Return (X, Y) of the center of cell containing provided text 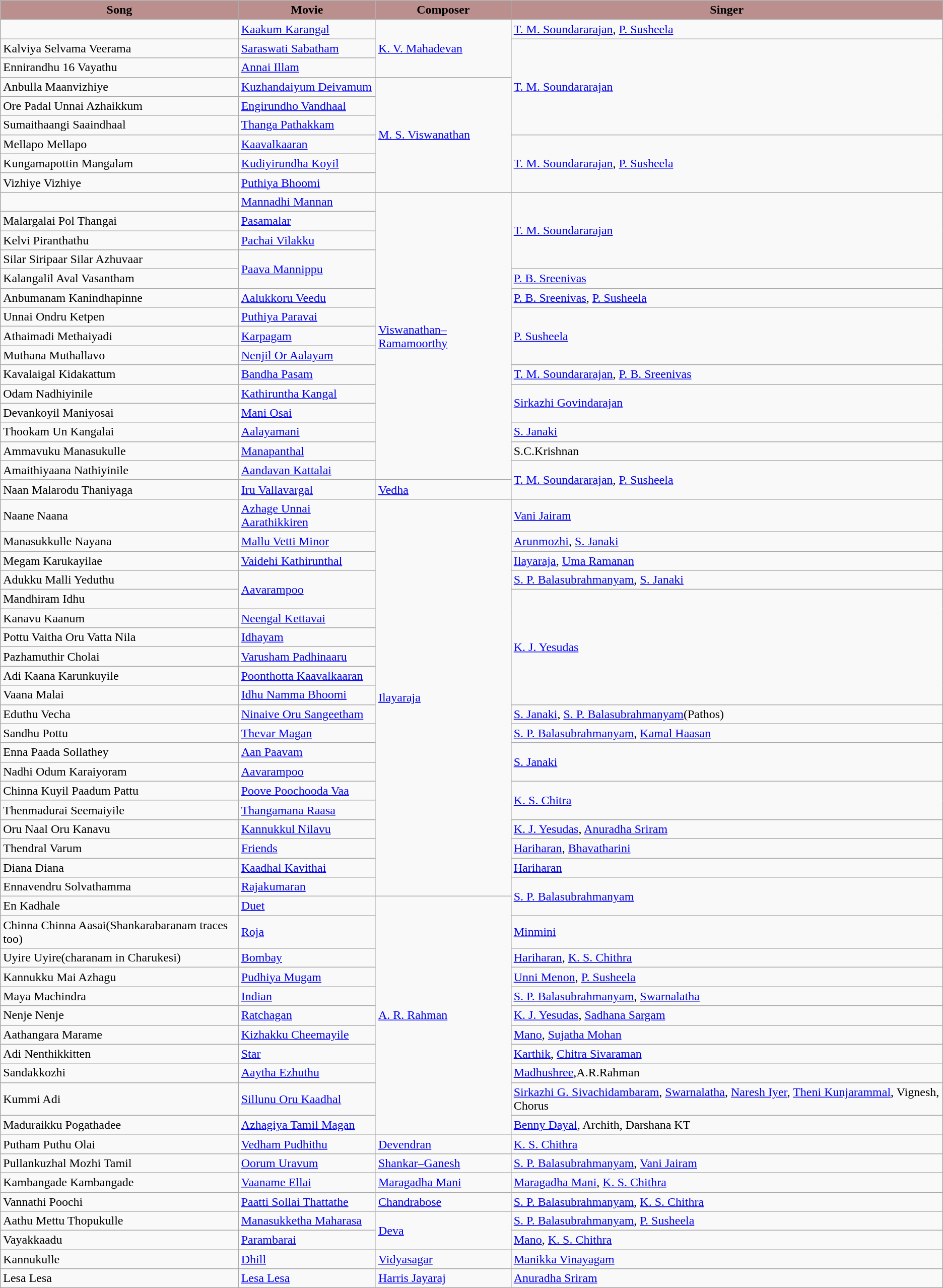
Manapanthal (307, 451)
Idhu Namma Bhoomi (307, 695)
Odam Nadhiyinile (119, 394)
Ore Padal Unnai Azhaikkum (119, 106)
Nadhi Odum Karaiyoram (119, 771)
Poove Poochooda Vaa (307, 791)
Duet (307, 906)
Anuradha Sriram (726, 1278)
Manikka Vinayagam (726, 1259)
Maduraikku Pogathadee (119, 1125)
S. P. Balasubrahmanyam, Vani Jairam (726, 1163)
Pasamalar (307, 221)
Anbumanam Kanindhapinne (119, 298)
Maragadha Mani (443, 1182)
Vani Jairam (726, 515)
T. M. Soundararajan, P. B. Sreenivas (726, 374)
Thanga Pathakkam (307, 125)
Kannukulle (119, 1259)
Madhushree,A.R.Rahman (726, 1073)
Ninaive Oru Sangeetham (307, 714)
Kuzhandaiyum Deivamum (307, 87)
Mannadhi Mannan (307, 202)
Neengal Kettavai (307, 618)
Azhage Unnai Aarathikkiren (307, 515)
Mani Osai (307, 413)
Saraswati Sabatham (307, 48)
S.C.Krishnan (726, 451)
Kavalaigal Kidakattum (119, 374)
Roja (307, 932)
Aan Paavam (307, 752)
Kaadhal Kavithai (307, 867)
Composer (443, 10)
Malargalai Pol Thangai (119, 221)
Sirkazhi G. Sivachidambaram, Swarnalatha, Naresh Iyer, Theni Kunjarammal, Vignesh, Chorus (726, 1099)
Movie (307, 10)
Paava Mannippu (307, 269)
Diana Diana (119, 867)
Thookam Un Kangalai (119, 432)
Kungamapottin Mangalam (119, 163)
Shankar–Ganesh (443, 1163)
Chinna Chinna Aasai(Shankarabaranam traces too) (119, 932)
Vaana Malai (119, 695)
S. P. Balasubrahmanyam, Swarnalatha (726, 996)
Kanavu Kaanum (119, 618)
Unni Menon, P. Susheela (726, 977)
Puthiya Bhoomi (307, 182)
Deva (443, 1231)
Friends (307, 848)
Sirkazhi Govindarajan (726, 403)
K. J. Yesudas, Sadhana Sargam (726, 1015)
Kathiruntha Kangal (307, 394)
Vedha (443, 489)
Song (119, 10)
Aaytha Ezhuthu (307, 1073)
Kaakum Karangal (307, 29)
Pazhamuthir Cholai (119, 657)
Puthiya Paravai (307, 317)
Manasukketha Maharasa (307, 1221)
Varusham Padhinaaru (307, 657)
P. Susheela (726, 336)
Idhayam (307, 637)
S. Janaki, S. P. Balasubrahmanyam(Pathos) (726, 714)
Silar Siripaar Silar Azhuvaar (119, 260)
K. V. Mahadevan (443, 48)
Anbulla Maanvizhiye (119, 87)
Mano, Sujatha Mohan (726, 1035)
Kalangalil Aval Vasantham (119, 279)
Pottu Vaitha Oru Vatta Nila (119, 637)
Ilayaraja, Uma Ramanan (726, 561)
Devankoyil Maniyosai (119, 413)
Muthana Muthallavo (119, 355)
Pachai Vilakku (307, 240)
Hariharan, K. S. Chithra (726, 958)
Ennirandhu 16 Vayathu (119, 68)
Vaidehi Kathirunthal (307, 561)
Parambarai (307, 1240)
Minmini (726, 932)
Aalukkoru Veedu (307, 298)
Chandrabose (443, 1202)
Thangamana Raasa (307, 810)
Chinna Kuyil Paadum Pattu (119, 791)
Vizhiye Vizhiye (119, 182)
Athaimadi Methaiyadi (119, 336)
Bombay (307, 958)
Kizhakku Cheemayile (307, 1035)
S. P. Balasubrahmanyam, K. S. Chithra (726, 1202)
Megam Karukayilae (119, 561)
Mellapo Mellapo (119, 144)
Karpagam (307, 336)
Bandha Pasam (307, 374)
A. R. Rahman (443, 1016)
Thevar Magan (307, 733)
Indian (307, 996)
P. B. Sreenivas (726, 279)
Adi Kaana Karunkuyile (119, 676)
Mallu Vetti Minor (307, 541)
Sandhu Pottu (119, 733)
Eduthu Vecha (119, 714)
S. P. Balasubrahmanyam, P. Susheela (726, 1221)
Viswanathan–Ramamoorthy (443, 336)
Vedham Pudhithu (307, 1144)
Ratchagan (307, 1015)
Star (307, 1054)
Maragadha Mani, K. S. Chithra (726, 1182)
Poonthotta Kaavalkaaran (307, 676)
Amaithiyaana Nathiyinile (119, 470)
Putham Puthu Olai (119, 1144)
Annai Illam (307, 68)
Pudhiya Mugam (307, 977)
K. J. Yesudas (726, 647)
Vidyasagar (443, 1259)
Vannathi Poochi (119, 1202)
Vaaname Ellai (307, 1182)
Thendral Varum (119, 848)
Harris Jayaraj (443, 1278)
Oorum Uravum (307, 1163)
Uyire Uyire(charanam in Charukesi) (119, 958)
Devendran (443, 1144)
Kaavalkaaran (307, 144)
En Kadhale (119, 906)
Nenjil Or Aalayam (307, 355)
Mano, K. S. Chithra (726, 1240)
Kummi Adi (119, 1099)
Unnai Ondru Ketpen (119, 317)
Kudiyirundha Koyil (307, 163)
Dhill (307, 1259)
Adi Nenthikkitten (119, 1054)
P. B. Sreenivas, P. Susheela (726, 298)
Ilayaraja (443, 697)
Enna Paada Sollathey (119, 752)
Singer (726, 10)
Nenje Nenje (119, 1015)
Maya Machindra (119, 996)
Iru Vallavargal (307, 489)
Hariharan (726, 867)
Pullankuzhal Mozhi Tamil (119, 1163)
Naane Naana (119, 515)
S. P. Balasubrahmanyam (726, 896)
Mandhiram Idhu (119, 599)
Adukku Malli Yeduthu (119, 580)
Arunmozhi, S. Janaki (726, 541)
Aandavan Kattalai (307, 470)
Kambangade Kambangade (119, 1182)
Azhagiya Tamil Magan (307, 1125)
S. P. Balasubrahmanyam, S. Janaki (726, 580)
Manasukkulle Nayana (119, 541)
M. S. Viswanathan (443, 135)
Kelvi Piranthathu (119, 240)
Hariharan, Bhavatharini (726, 848)
K. J. Yesudas, Anuradha Sriram (726, 829)
Sandakkozhi (119, 1073)
Rajakumaran (307, 887)
Vayakkaadu (119, 1240)
Benny Dayal, Archith, Darshana KT (726, 1125)
Kannukkul Nilavu (307, 829)
Aathangara Marame (119, 1035)
Naan Malarodu Thaniyaga (119, 489)
K. S. Chithra (726, 1144)
Sillunu Oru Kaadhal (307, 1099)
Kalviya Selvama Veerama (119, 48)
Oru Naal Oru Kanavu (119, 829)
K. S. Chitra (726, 800)
Aalayamani (307, 432)
Ammavuku Manasukulle (119, 451)
S. P. Balasubrahmanyam, Kamal Haasan (726, 733)
Sumaithaangi Saaindhaal (119, 125)
Ennavendru Solvathamma (119, 887)
Paatti Sollai Thattathe (307, 1202)
Kannukku Mai Azhagu (119, 977)
Karthik, Chitra Sivaraman (726, 1054)
Aathu Mettu Thopukulle (119, 1221)
Thenmadurai Seemaiyile (119, 810)
Engirundho Vandhaal (307, 106)
